Return the [x, y] coordinate for the center point of the cell that contains the specified text.  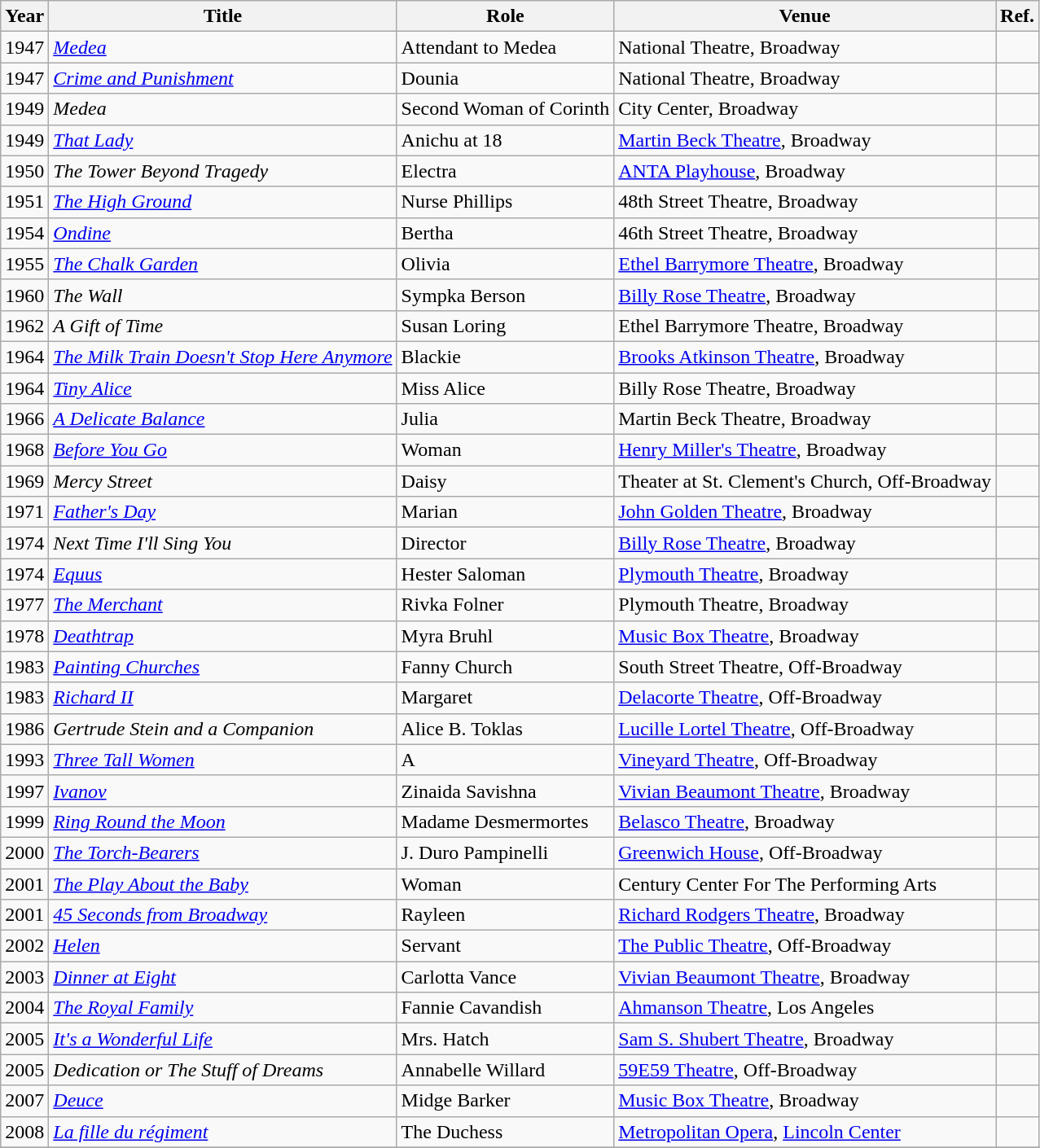
Daisy [505, 481]
The Play About the Baby [223, 883]
The Wall [223, 295]
46th Street Theatre, Broadway [805, 233]
Vineyard Theatre, Off-Broadway [805, 760]
48th Street Theatre, Broadway [805, 202]
1978 [24, 636]
1954 [24, 233]
Gertrude Stein and a Companion [223, 729]
Fannie Cavandish [505, 1008]
Alice B. Toklas [505, 729]
Metropolitan Opera, Lincoln Center [805, 1132]
2007 [24, 1101]
ANTA Playhouse, Broadway [805, 171]
45 Seconds from Broadway [223, 915]
2003 [24, 977]
The Duchess [505, 1132]
Ahmanson Theatre, Los Angeles [805, 1008]
A Delicate Balance [223, 419]
Anichu at 18 [505, 140]
Director [505, 543]
Greenwich House, Off-Broadway [805, 852]
Theater at St. Clement's Church, Off-Broadway [805, 481]
Electra [505, 171]
Carlotta Vance [505, 977]
Miss Alice [505, 388]
Marian [505, 512]
Title [223, 16]
Century Center For The Performing Arts [805, 883]
Year [24, 16]
Olivia [505, 264]
Dounia [505, 78]
1977 [24, 605]
Deathtrap [223, 636]
Delacorte Theatre, Off-Broadway [805, 698]
Midge Barker [505, 1101]
Second Woman of Corinth [505, 109]
Brooks Atkinson Theatre, Broadway [805, 357]
The Chalk Garden [223, 264]
The Public Theatre, Off-Broadway [805, 946]
Before You Go [223, 450]
Equus [223, 574]
Margaret [505, 698]
Richard Rodgers Theatre, Broadway [805, 915]
Role [505, 16]
Deuce [223, 1101]
Tiny Alice [223, 388]
Mercy Street [223, 481]
Madame Desmermortes [505, 822]
Sam S. Shubert Theatre, Broadway [805, 1039]
John Golden Theatre, Broadway [805, 512]
1999 [24, 822]
Mrs. Hatch [505, 1039]
Ring Round the Moon [223, 822]
1960 [24, 295]
2002 [24, 946]
Blackie [505, 357]
The Torch-Bearers [223, 852]
A Gift of Time [223, 326]
59E59 Theatre, Off-Broadway [805, 1070]
Crime and Punishment [223, 78]
2008 [24, 1132]
Zinaida Savishna [505, 791]
Rivka Folner [505, 605]
Painting Churches [223, 667]
Servant [505, 946]
1971 [24, 512]
Myra Bruhl [505, 636]
1951 [24, 202]
La fille du régiment [223, 1132]
Bertha [505, 233]
1993 [24, 760]
Next Time I'll Sing You [223, 543]
Ondine [223, 233]
The Royal Family [223, 1008]
The High Ground [223, 202]
Venue [805, 16]
A [505, 760]
1950 [24, 171]
Julia [505, 419]
1968 [24, 450]
Attendant to Medea [505, 47]
The Merchant [223, 605]
Henry Miller's Theatre, Broadway [805, 450]
Susan Loring [505, 326]
The Tower Beyond Tragedy [223, 171]
1962 [24, 326]
Helen [223, 946]
1969 [24, 481]
Richard II [223, 698]
Dinner at Eight [223, 977]
Hester Saloman [505, 574]
2000 [24, 852]
Annabelle Willard [505, 1070]
Fanny Church [505, 667]
Father's Day [223, 512]
The Milk Train Doesn't Stop Here Anymore [223, 357]
That Lady [223, 140]
Three Tall Women [223, 760]
Ref. [1018, 16]
Dedication or The Stuff of Dreams [223, 1070]
South Street Theatre, Off-Broadway [805, 667]
Nurse Phillips [505, 202]
It's a Wonderful Life [223, 1039]
Belasco Theatre, Broadway [805, 822]
J. Duro Pampinelli [505, 852]
Ivanov [223, 791]
1997 [24, 791]
1966 [24, 419]
1986 [24, 729]
City Center, Broadway [805, 109]
Sympka Berson [505, 295]
1955 [24, 264]
Lucille Lortel Theatre, Off-Broadway [805, 729]
2004 [24, 1008]
Rayleen [505, 915]
